Scan for the cell matching the given text and deliver its (x, y) coordinate at center. 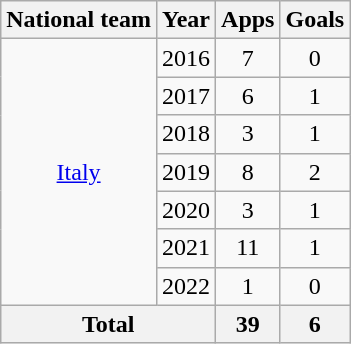
2016 (186, 58)
2017 (186, 96)
2 (315, 172)
2019 (186, 172)
Total (108, 324)
11 (248, 248)
Italy (79, 172)
2020 (186, 210)
2018 (186, 134)
Goals (315, 20)
Year (186, 20)
National team (79, 20)
39 (248, 324)
Apps (248, 20)
8 (248, 172)
2021 (186, 248)
7 (248, 58)
2022 (186, 286)
